Return (X, Y) of the center of cell containing provided text 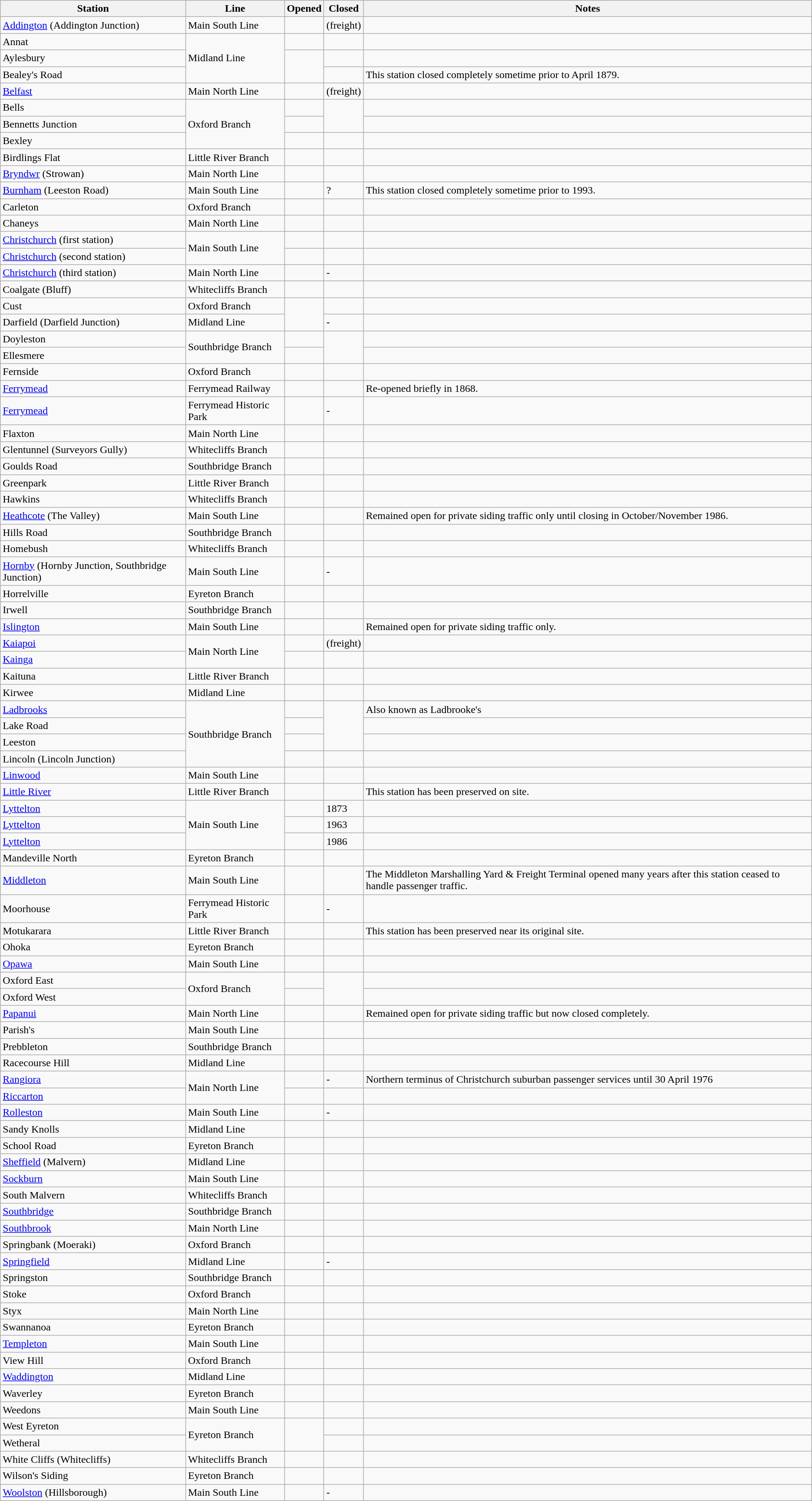
Moorhouse (93, 909)
Bells (93, 108)
Papanui (93, 1013)
Greenpark (93, 483)
1873 (344, 808)
Belfast (93, 91)
Fernside (93, 372)
Ellesmere (93, 355)
Cust (93, 306)
Wetheral (93, 1443)
Christchurch (second station) (93, 256)
Stoke (93, 1294)
Riccarton (93, 1096)
Southbridge (93, 1212)
This station closed completely sometime prior to 1993. (587, 190)
Burnham (Leeston Road) (93, 190)
Little River (93, 792)
Horrelville (93, 594)
White Cliffs (Whitecliffs) (93, 1459)
Bryndwr (Strowan) (93, 174)
Heathcote (The Valley) (93, 516)
Lake Road (93, 726)
Station (93, 9)
Styx (93, 1311)
Sheffield (Malvern) (93, 1162)
Oxford East (93, 980)
Springfield (93, 1261)
Opened (304, 9)
Remained open for private siding traffic but now closed completely. (587, 1013)
This station closed completely sometime prior to April 1879. (587, 75)
Parish's (93, 1030)
Rolleston (93, 1113)
Birdlings Flat (93, 157)
Sandy Knolls (93, 1129)
Woolston (Hillsborough) (93, 1492)
Opawa (93, 964)
Kaiapoi (93, 643)
The Middleton Marshalling Yard & Freight Terminal opened many years after this station ceased to handle passenger traffic. (587, 880)
Flaxton (93, 433)
Swannanoa (93, 1327)
Templeton (93, 1344)
Remained open for private siding traffic only. (587, 627)
Leeston (93, 742)
Kainga (93, 660)
Racecourse Hill (93, 1063)
Ohoka (93, 947)
Springston (93, 1278)
1986 (344, 841)
Remained open for private siding traffic only until closing in October/November 1986. (587, 516)
Carleton (93, 207)
Hawkins (93, 499)
Irwell (93, 610)
Lincoln (Lincoln Junction) (93, 759)
Hills Road (93, 532)
Addington (Addington Junction) (93, 25)
Wilson's Siding (93, 1476)
Goulds Road (93, 466)
Motukarara (93, 931)
Homebush (93, 549)
Christchurch (third station) (93, 273)
Islington (93, 627)
Line (235, 9)
Waddington (93, 1377)
? (344, 190)
Re-opened briefly in 1868. (587, 388)
Ladbrooks (93, 709)
Bealey's Road (93, 75)
Rangiora (93, 1080)
Annat (93, 42)
View Hill (93, 1360)
South Malvern (93, 1195)
Weedons (93, 1410)
This station has been preserved on site. (587, 792)
Mandeville North (93, 858)
Middleton (93, 880)
Darfield (Darfield Junction) (93, 322)
Ferrymead Railway (235, 388)
Notes (587, 9)
Springbank (Moeraki) (93, 1245)
Chaneys (93, 223)
Hornby (Hornby Junction, Southbridge Junction) (93, 571)
Christchurch (first station) (93, 240)
Doyleston (93, 339)
Coalgate (Bluff) (93, 289)
Northern terminus of Christchurch suburban passenger services until 30 April 1976 (587, 1080)
1963 (344, 825)
Closed (344, 9)
Glentunnel (Surveyors Gully) (93, 450)
Bexley (93, 141)
Kaituna (93, 676)
Oxford West (93, 997)
Prebbleton (93, 1046)
Also known as Ladbrooke's (587, 709)
Bennetts Junction (93, 124)
Linwood (93, 775)
Southbrook (93, 1228)
Sockburn (93, 1179)
West Eyreton (93, 1426)
Waverley (93, 1393)
School Road (93, 1146)
Aylesbury (93, 58)
Kirwee (93, 693)
This station has been preserved near its original site. (587, 931)
